For the text-containing cell, return its midpoint in [X, Y] coordinate format. 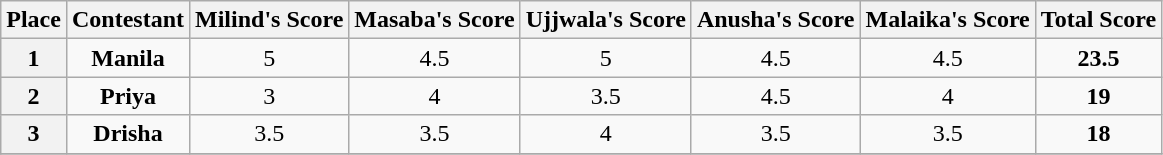
2 [34, 96]
Malaika's Score [948, 20]
Ujjwala's Score [606, 20]
19 [1098, 96]
Contestant [128, 20]
Manila [128, 58]
Masaba's Score [434, 20]
Anusha's Score [776, 20]
18 [1098, 134]
Priya [128, 96]
Place [34, 20]
1 [34, 58]
23.5 [1098, 58]
Drisha [128, 134]
Total Score [1098, 20]
Milind's Score [270, 20]
